Identify which cell holds the provided text, then report its [X, Y] central coordinate. 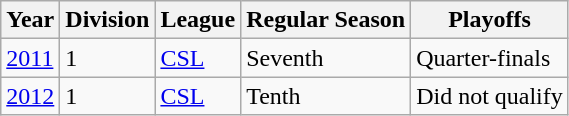
Playoffs [490, 20]
Division [108, 20]
Tenth [326, 96]
Seventh [326, 58]
2011 [30, 58]
Did not qualify [490, 96]
2012 [30, 96]
League [198, 20]
Quarter-finals [490, 58]
Regular Season [326, 20]
Year [30, 20]
